Pinpoint the cell where the given text exists, returning its [X, Y] midpoint coordinate. 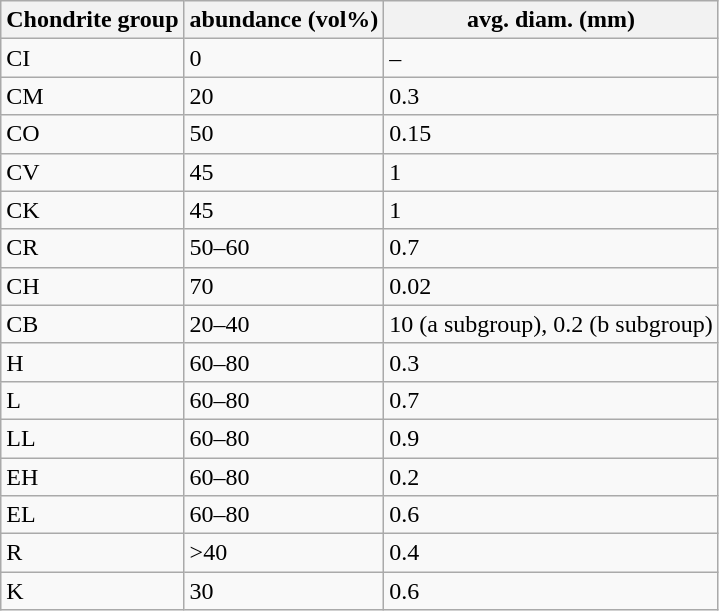
20–40 [284, 324]
CI [92, 58]
CO [92, 134]
CK [92, 210]
20 [284, 96]
EH [92, 477]
CB [92, 324]
0.02 [551, 286]
10 (a subgroup), 0.2 (b subgroup) [551, 324]
avg. diam. (mm) [551, 20]
0 [284, 58]
– [551, 58]
H [92, 362]
0.9 [551, 438]
CH [92, 286]
LL [92, 438]
abundance (vol%) [284, 20]
CM [92, 96]
30 [284, 591]
Chondrite group [92, 20]
L [92, 400]
CR [92, 248]
0.15 [551, 134]
R [92, 553]
EL [92, 515]
CV [92, 172]
70 [284, 286]
50 [284, 134]
0.4 [551, 553]
K [92, 591]
50–60 [284, 248]
>40 [284, 553]
0.2 [551, 477]
